For the text-containing cell, return its midpoint in (X, Y) coordinate format. 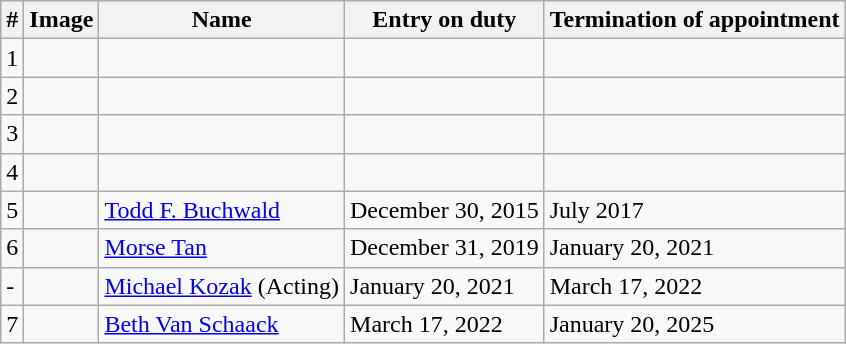
6 (12, 248)
Image (62, 20)
Michael Kozak (Acting) (222, 286)
Beth Van Schaack (222, 324)
Name (222, 20)
January 20, 2025 (694, 324)
Morse Tan (222, 248)
4 (12, 172)
3 (12, 134)
1 (12, 58)
# (12, 20)
July 2017 (694, 210)
Termination of appointment (694, 20)
Entry on duty (445, 20)
- (12, 286)
2 (12, 96)
7 (12, 324)
December 31, 2019 (445, 248)
December 30, 2015 (445, 210)
Todd F. Buchwald (222, 210)
5 (12, 210)
